Scan for the cell matching the given text and deliver its [x, y] coordinate at center. 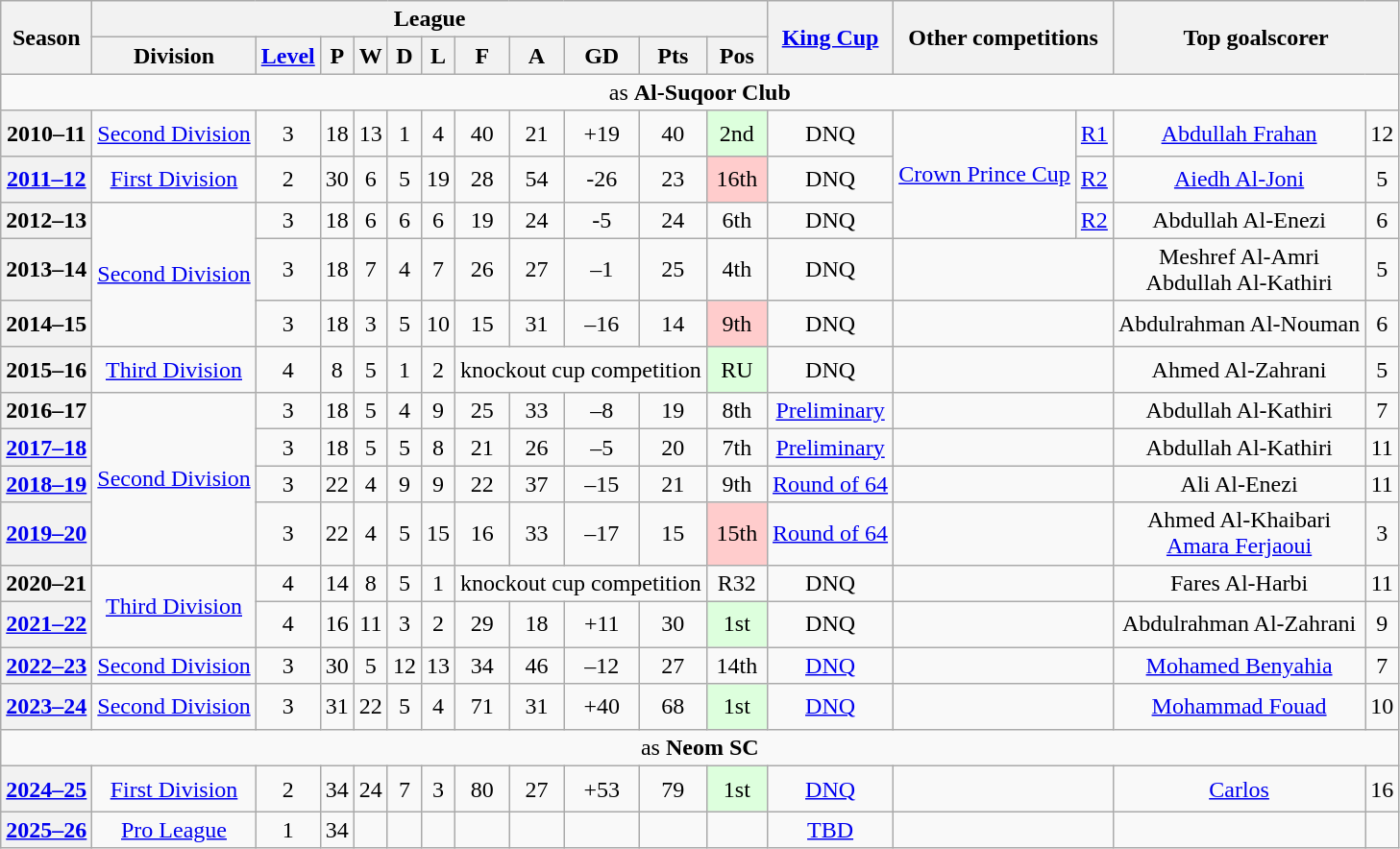
Top goalscorer [1255, 37]
2024–25 [46, 789]
King Cup [830, 37]
2019–20 [46, 534]
2012–13 [46, 220]
79 [674, 789]
Mohamed Benyahia [1239, 666]
–15 [602, 484]
-26 [602, 180]
League [430, 19]
GD [602, 56]
R1 [1093, 133]
P [336, 56]
2013–14 [46, 269]
2015–16 [46, 370]
46 [536, 666]
Ali Al-Enezi [1239, 484]
Ahmed Al-Khaibari Amara Ferjaoui [1239, 534]
–17 [602, 534]
A [536, 56]
2017–18 [46, 448]
2020–21 [46, 583]
2010–11 [46, 133]
37 [536, 484]
2nd [736, 133]
+19 [602, 133]
8th [736, 411]
Abdulrahman Al-Zahrani [1239, 624]
Pos [736, 56]
Pts [674, 56]
-5 [602, 220]
–12 [602, 666]
2023–24 [46, 707]
R32 [736, 583]
54 [536, 180]
20 [674, 448]
16th [736, 180]
68 [674, 707]
as Neom SC [700, 747]
–8 [602, 411]
+11 [602, 624]
–5 [602, 448]
Season [46, 37]
as Al-Suqoor Club [700, 92]
23 [674, 180]
D [404, 56]
28 [482, 180]
15th [736, 534]
–1 [602, 269]
Fares Al-Harbi [1239, 583]
–16 [602, 324]
2022–23 [46, 666]
F [482, 56]
2014–15 [46, 324]
7th [736, 448]
4th [736, 269]
Carlos [1239, 789]
Abdullah Frahan [1239, 133]
2021–22 [46, 624]
29 [482, 624]
Other competitions [1003, 37]
RU [736, 370]
2011–12 [46, 180]
Crown Prince Cup [985, 175]
Abdullah Al-Enezi [1239, 220]
Aiedh Al-Joni [1239, 180]
Mohammad Fouad [1239, 707]
6th [736, 220]
Abdulrahman Al-Nouman [1239, 324]
71 [482, 707]
TBD [830, 830]
L [438, 56]
80 [482, 789]
Division [174, 56]
14th [736, 666]
W [371, 56]
Meshref Al-Amri Abdullah Al-Kathiri [1239, 269]
2025–26 [46, 830]
Pro League [174, 830]
+53 [602, 789]
2018–19 [46, 484]
+40 [602, 707]
Ahmed Al-Zahrani [1239, 370]
2016–17 [46, 411]
Level [288, 56]
